Provide the (X, Y) coordinate of the cell's center where the given text is located.  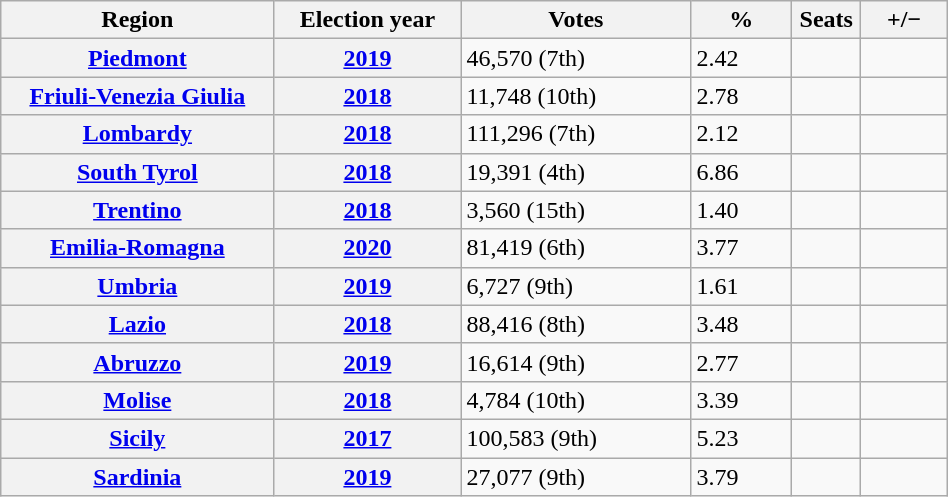
+/− (904, 20)
Umbria (138, 286)
1.40 (742, 210)
3,560 (15th) (576, 210)
Election year (368, 20)
3.77 (742, 248)
46,570 (7th) (576, 58)
Lombardy (138, 134)
Molise (138, 400)
2.77 (742, 362)
% (742, 20)
3.79 (742, 477)
4,784 (10th) (576, 400)
5.23 (742, 438)
Piedmont (138, 58)
Seats (826, 20)
2020 (368, 248)
Friuli-Venezia Giulia (138, 96)
6.86 (742, 172)
88,416 (8th) (576, 324)
16,614 (9th) (576, 362)
3.39 (742, 400)
6,727 (9th) (576, 286)
2.12 (742, 134)
11,748 (10th) (576, 96)
Sardinia (138, 477)
Votes (576, 20)
Trentino (138, 210)
2.78 (742, 96)
100,583 (9th) (576, 438)
Emilia-Romagna (138, 248)
Sicily (138, 438)
111,296 (7th) (576, 134)
Region (138, 20)
2.42 (742, 58)
3.48 (742, 324)
South Tyrol (138, 172)
1.61 (742, 286)
19,391 (4th) (576, 172)
81,419 (6th) (576, 248)
Abruzzo (138, 362)
27,077 (9th) (576, 477)
2017 (368, 438)
Lazio (138, 324)
